Capture the cell that displays the provided text and extract its (X, Y) central coordinate. 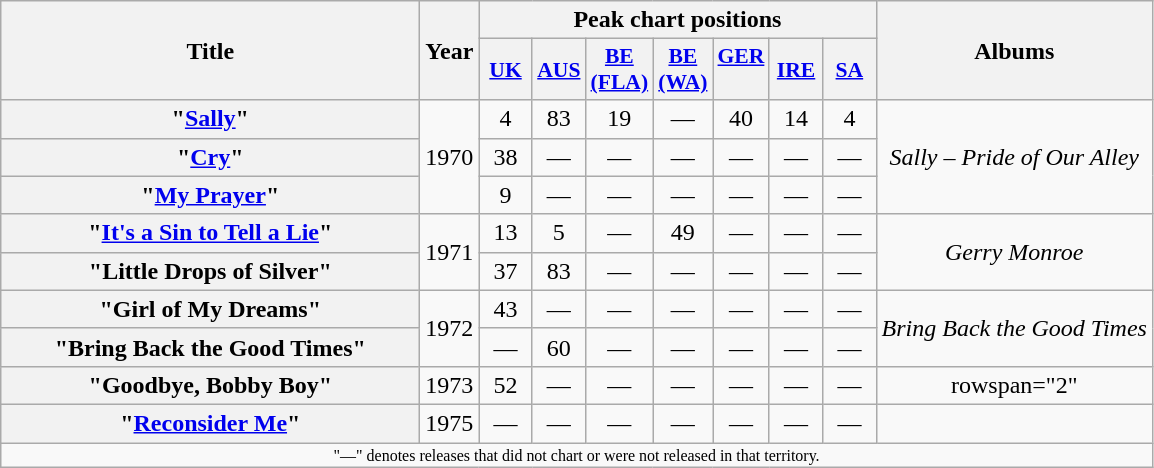
"Reconsider Me" (210, 423)
BE (FLA) (620, 70)
Title (210, 50)
rowspan="2" (1014, 385)
Albums (1014, 50)
49 (682, 233)
Gerry Monroe (1014, 252)
"Little Drops of Silver" (210, 271)
1970 (450, 157)
"Girl of My Dreams" (210, 309)
1973 (450, 385)
40 (740, 119)
60 (558, 347)
1972 (450, 328)
14 (796, 119)
38 (506, 157)
Bring Back the Good Times (1014, 328)
Year (450, 50)
"Bring Back the Good Times" (210, 347)
13 (506, 233)
"Sally" (210, 119)
"—" denotes releases that did not chart or were not released in that territory. (577, 454)
"Goodbye, Bobby Boy" (210, 385)
"My Prayer" (210, 195)
BE (WA) (682, 70)
37 (506, 271)
1975 (450, 423)
UK (506, 70)
Peak chart positions (678, 20)
9 (506, 195)
1971 (450, 252)
"Cry" (210, 157)
Sally – Pride of Our Alley (1014, 157)
AUS (558, 70)
5 (558, 233)
"It's a Sin to Tell a Lie" (210, 233)
43 (506, 309)
19 (620, 119)
IRE (796, 70)
SA (850, 70)
GER (740, 70)
52 (506, 385)
